Extract the [x, y] coordinate from the center of the cell holding the provided text.  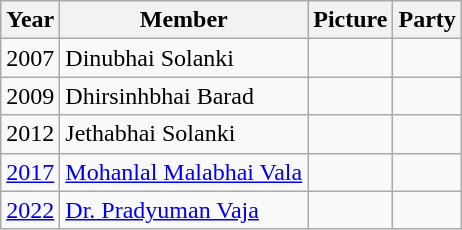
Jethabhai Solanki [184, 134]
Dhirsinhbhai Barad [184, 96]
2012 [30, 134]
2022 [30, 210]
Picture [350, 20]
2017 [30, 172]
Dinubhai Solanki [184, 58]
Mohanlal Malabhai Vala [184, 172]
Dr. Pradyuman Vaja [184, 210]
Party [427, 20]
Year [30, 20]
2007 [30, 58]
2009 [30, 96]
Member [184, 20]
